Pinpoint the cell where the given text exists, returning its (x, y) midpoint coordinate. 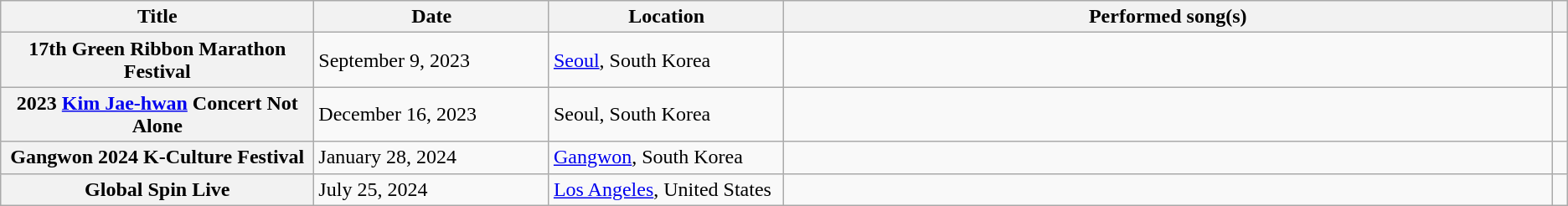
July 25, 2024 (432, 189)
September 9, 2023 (432, 60)
Gangwon, South Korea (667, 157)
17th Green Ribbon Marathon Festival (157, 60)
Location (667, 17)
Date (432, 17)
Los Angeles, United States (667, 189)
Gangwon 2024 K-Culture Festival (157, 157)
December 16, 2023 (432, 114)
Title (157, 17)
Global Spin Live (157, 189)
January 28, 2024 (432, 157)
Performed song(s) (1168, 17)
2023 Kim Jae-hwan Concert Not Alone (157, 114)
